For the text-containing cell, return its midpoint in [X, Y] coordinate format. 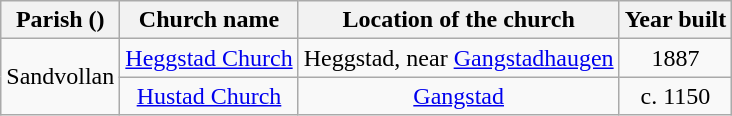
Sandvollan [60, 77]
Year built [676, 20]
c. 1150 [676, 96]
Gangstad [458, 96]
Church name [209, 20]
Heggstad, near Gangstadhaugen [458, 58]
Parish () [60, 20]
Heggstad Church [209, 58]
Hustad Church [209, 96]
Location of the church [458, 20]
1887 [676, 58]
